Locate the cell with the specified text and output its [X, Y] center coordinate. 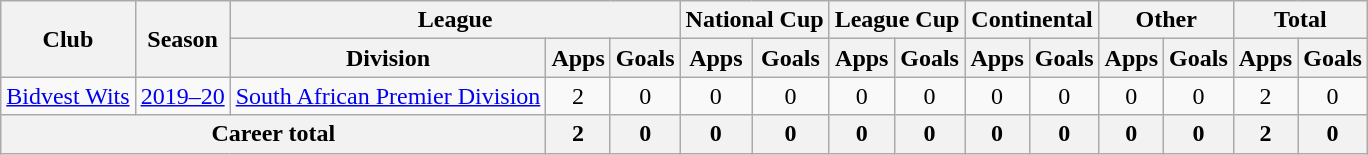
Total [1300, 20]
Other [1166, 20]
National Cup [754, 20]
League Cup [897, 20]
2019–20 [182, 96]
Continental [1032, 20]
League [455, 20]
Division [388, 58]
South African Premier Division [388, 96]
Bidvest Wits [68, 96]
Career total [274, 134]
Club [68, 39]
Season [182, 39]
